Provide the [X, Y] coordinate of the cell's center where the given text is located.  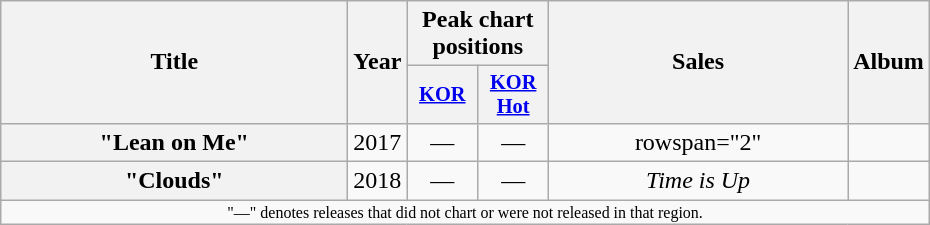
"Clouds" [174, 181]
KOR Hot [514, 95]
Title [174, 62]
2018 [378, 181]
Sales [698, 62]
Album [889, 62]
"—" denotes releases that did not chart or were not released in that region. [466, 212]
2017 [378, 142]
KOR [442, 95]
Year [378, 62]
Peak chart positions [478, 34]
rowspan="2" [698, 142]
"Lean on Me" [174, 142]
Time is Up [698, 181]
